Pinpoint the cell where the given text exists, returning its [X, Y] midpoint coordinate. 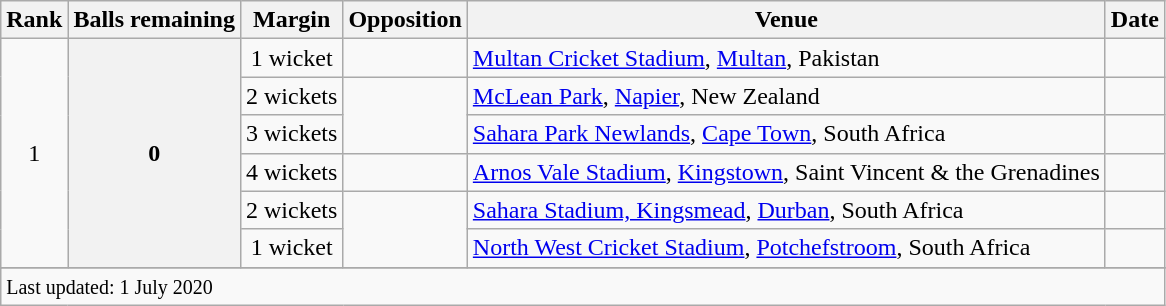
Date [1134, 20]
North West Cricket Stadium, Potchefstroom, South Africa [786, 248]
0 [154, 153]
Venue [786, 20]
McLean Park, Napier, New Zealand [786, 96]
Last updated: 1 July 2020 [583, 286]
Rank [34, 20]
Sahara Stadium, Kingsmead, Durban, South Africa [786, 210]
Margin [291, 20]
Multan Cricket Stadium, Multan, Pakistan [786, 58]
4 wickets [291, 172]
Arnos Vale Stadium, Kingstown, Saint Vincent & the Grenadines [786, 172]
Balls remaining [154, 20]
Opposition [405, 20]
1 [34, 153]
3 wickets [291, 134]
Sahara Park Newlands, Cape Town, South Africa [786, 134]
